Locate the cell with the specified text and output its (x, y) center coordinate. 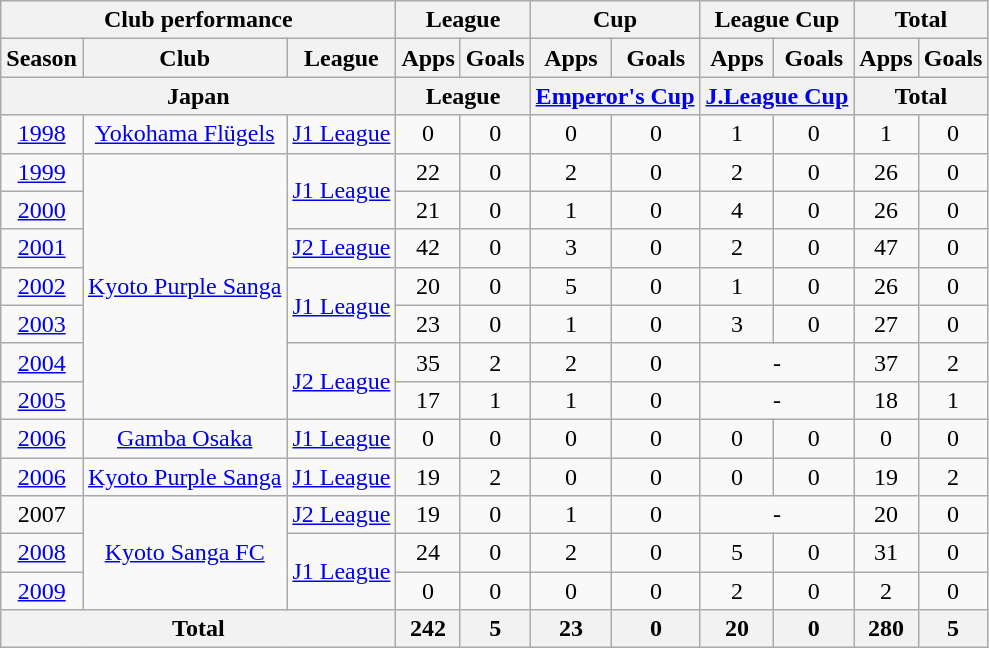
24 (428, 553)
35 (428, 362)
Season (42, 58)
4 (737, 210)
Japan (198, 96)
League Cup (777, 20)
Emperor's Cup (615, 96)
18 (886, 400)
31 (886, 553)
Club (184, 58)
2004 (42, 362)
47 (886, 248)
280 (886, 629)
Cup (615, 20)
2000 (42, 210)
37 (886, 362)
17 (428, 400)
2009 (42, 591)
Gamba Osaka (184, 438)
1999 (42, 172)
2005 (42, 400)
27 (886, 324)
21 (428, 210)
Kyoto Sanga FC (184, 553)
Yokohama Flügels (184, 134)
2002 (42, 286)
Club performance (198, 20)
2003 (42, 324)
42 (428, 248)
22 (428, 172)
1998 (42, 134)
242 (428, 629)
2008 (42, 553)
2007 (42, 515)
J.League Cup (777, 96)
2001 (42, 248)
